Detect which cell encompasses the target text, then output its (x, y) center coordinate. 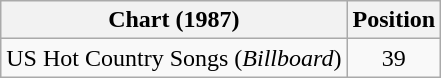
US Hot Country Songs (Billboard) (174, 58)
Position (394, 20)
39 (394, 58)
Chart (1987) (174, 20)
